Locate the cell with the specified text and output its [X, Y] center coordinate. 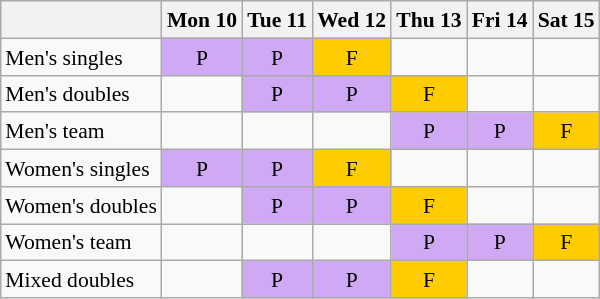
Women's team [81, 242]
Mixed doubles [81, 280]
Mon 10 [202, 20]
Thu 13 [429, 20]
Women's singles [81, 168]
Men's doubles [81, 94]
Fri 14 [500, 20]
Men's singles [81, 56]
Men's team [81, 130]
Tue 11 [277, 20]
Women's doubles [81, 204]
Wed 12 [352, 20]
Sat 15 [566, 20]
